Determine the [x, y] coordinate at the center of the cell enclosing the given text.  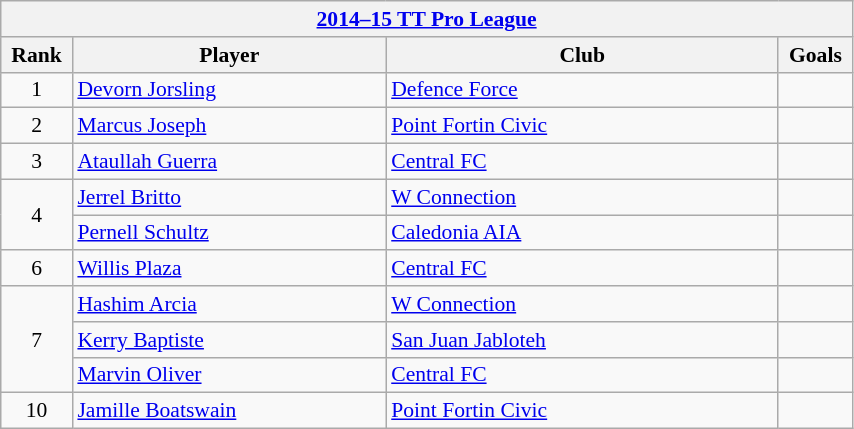
Marvin Oliver [229, 375]
Ataullah Guerra [229, 162]
Hashim Arcia [229, 304]
Club [582, 55]
Jerrel Britto [229, 197]
1 [37, 90]
3 [37, 162]
Devorn Jorsling [229, 90]
7 [37, 340]
Player [229, 55]
Willis Plaza [229, 269]
2014–15 TT Pro League [427, 19]
6 [37, 269]
Goals [815, 55]
San Juan Jabloteh [582, 340]
2 [37, 126]
Jamille Boatswain [229, 411]
Pernell Schultz [229, 233]
Kerry Baptiste [229, 340]
Marcus Joseph [229, 126]
4 [37, 214]
Caledonia AIA [582, 233]
Defence Force [582, 90]
10 [37, 411]
Rank [37, 55]
